Detect which cell encompasses the target text, then output its [x, y] center coordinate. 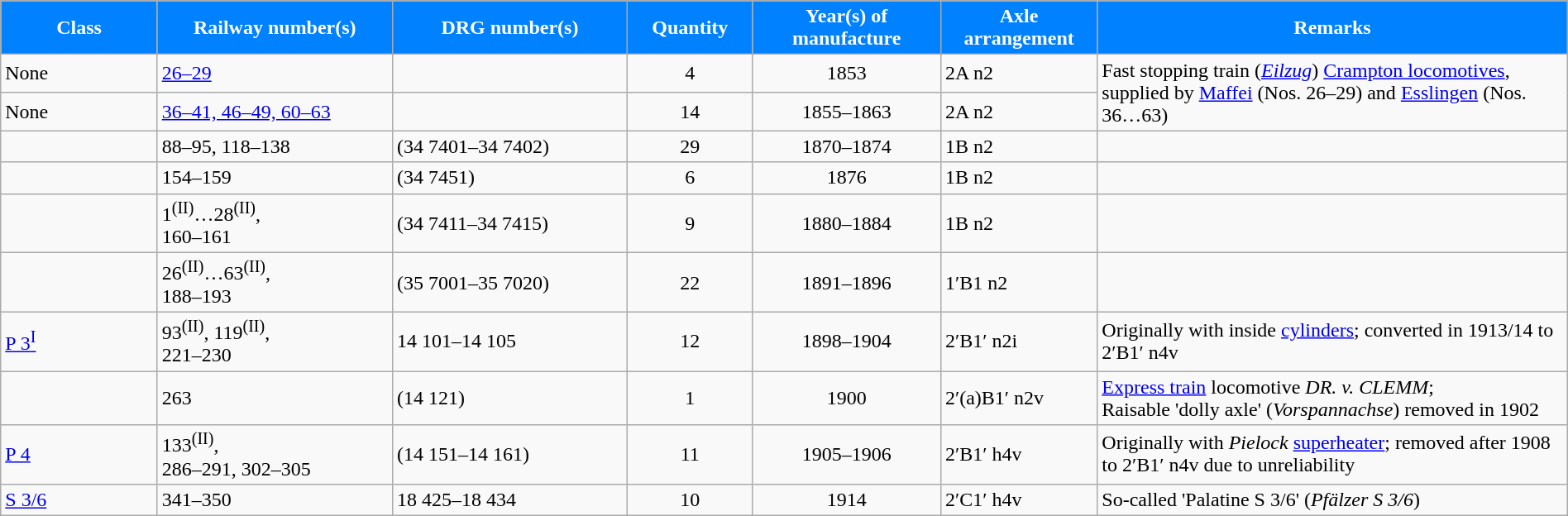
1880–1884 [847, 223]
P 4 [79, 455]
2′B1′ n2i [1019, 342]
26(II)…63(II), 188–193 [275, 283]
Fast stopping train (Eilzug) Crampton locomotives, supplied by Maffei (Nos. 26–29) and Esslingen (Nos. 36…63) [1332, 93]
4 [691, 74]
341–350 [275, 499]
Express train locomotive DR. v. CLEMM; Raisable 'dolly axle' (Vorspannachse) removed in 1902 [1332, 399]
1853 [847, 74]
1891–1896 [847, 283]
(14 121) [509, 399]
1914 [847, 499]
1(II)…28(II), 160–161 [275, 223]
1876 [847, 178]
(14 151–14 161) [509, 455]
1905–1906 [847, 455]
93(II), 119(II), 221–230 [275, 342]
154–159 [275, 178]
Originally with Pielock superheater; removed after 1908 to 2′B1′ n4v due to unreliability [1332, 455]
29 [691, 146]
26–29 [275, 74]
So-called 'Palatine S 3/6' (Pfälzer S 3/6) [1332, 499]
Axle arrangement [1019, 28]
6 [691, 178]
88–95, 118–138 [275, 146]
Originally with inside cylinders; converted in 1913/14 to 2′B1′ n4v [1332, 342]
2′B1′ h4v [1019, 455]
133(II), 286–291, 302–305 [275, 455]
12 [691, 342]
(34 7411–34 7415) [509, 223]
1′B1 n2 [1019, 283]
14 [691, 112]
(34 7401–34 7402) [509, 146]
10 [691, 499]
2′(a)B1′ n2v [1019, 399]
1 [691, 399]
14 101–14 105 [509, 342]
S 3/6 [79, 499]
DRG number(s) [509, 28]
1898–1904 [847, 342]
Quantity [691, 28]
263 [275, 399]
Remarks [1332, 28]
Railway number(s) [275, 28]
1870–1874 [847, 146]
18 425–18 434 [509, 499]
P 3I [79, 342]
2′C1′ h4v [1019, 499]
(35 7001–35 7020) [509, 283]
9 [691, 223]
11 [691, 455]
22 [691, 283]
Class [79, 28]
1900 [847, 399]
Year(s) of manufacture [847, 28]
(34 7451) [509, 178]
36–41, 46–49, 60–63 [275, 112]
1855–1863 [847, 112]
